For the text-containing cell, return its midpoint in [X, Y] coordinate format. 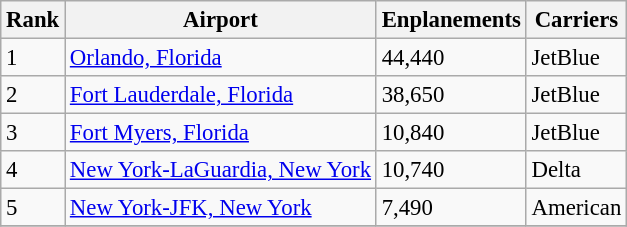
3 [33, 133]
New York-LaGuardia, New York [221, 170]
7,490 [451, 208]
Rank [33, 20]
4 [33, 170]
Enplanements [451, 20]
5 [33, 208]
Fort Lauderdale, Florida [221, 95]
44,440 [451, 58]
10,840 [451, 133]
Orlando, Florida [221, 58]
New York-JFK, New York [221, 208]
10,740 [451, 170]
Delta [576, 170]
Carriers [576, 20]
Airport [221, 20]
1 [33, 58]
2 [33, 95]
American [576, 208]
38,650 [451, 95]
Fort Myers, Florida [221, 133]
